Search for the cell housing the specified text and yield its [X, Y] center coordinate. 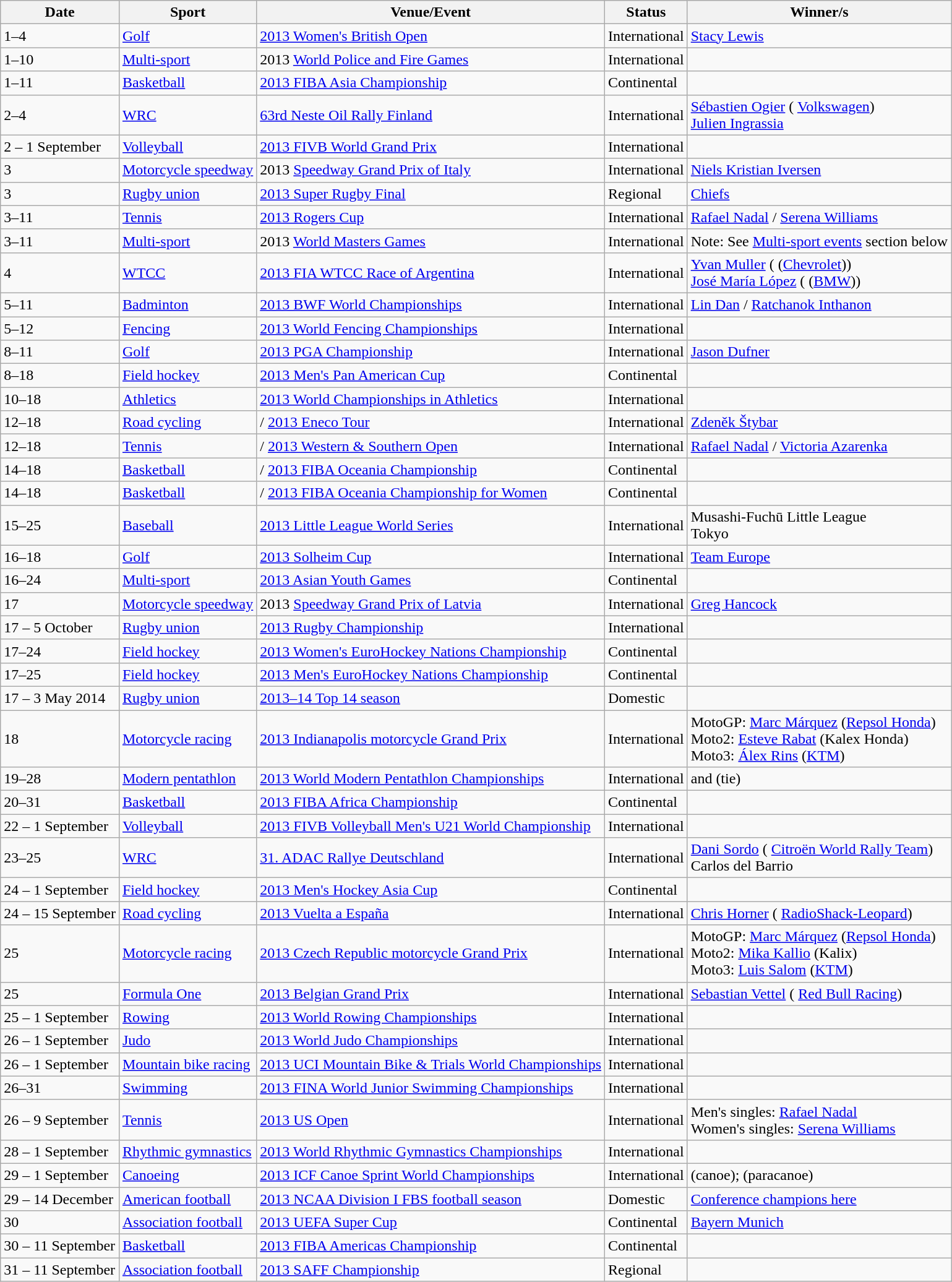
Athletics [187, 399]
Rafael Nadal / Serena Williams [819, 217]
25 – 1 September [60, 1017]
2013 Vuelta a España [431, 913]
30 [60, 1223]
2013 Belgian Grand Prix [431, 994]
1–10 [60, 59]
24 – 1 September [60, 890]
Rowing [187, 1017]
16–24 [60, 580]
Lin Dan / Ratchanok Inthanon [819, 304]
2013 World Fencing Championships [431, 329]
2013 FINA World Junior Swimming Championships [431, 1088]
1–4 [60, 36]
20–31 [60, 802]
Jason Dufner [819, 352]
2013 Speedway Grand Prix of Latvia [431, 604]
Sébastien Ogier ( Volkswagen) Julien Ingrassia [819, 115]
Stacy Lewis [819, 36]
15–25 [60, 525]
2013 Men's Hockey Asia Cup [431, 890]
Judo [187, 1041]
2013 Indianapolis motorcycle Grand Prix [431, 739]
8–11 [60, 352]
2013 World Modern Pentathlon Championships [431, 779]
2013 FIVB World Grand Prix [431, 147]
2013 Women's British Open [431, 36]
Venue/Event [431, 12]
2013 World Championships in Athletics [431, 399]
26 – 9 September [60, 1120]
2013 FIA WTCC Race of Argentina [431, 272]
Dani Sordo ( Citroën World Rally Team) Carlos del Barrio [819, 858]
5–12 [60, 329]
Modern pentathlon [187, 779]
Fencing [187, 329]
MotoGP: Marc Márquez (Repsol Honda)Moto2: Mika Kallio (Kalix)Moto3: Luis Salom (KTM) [819, 953]
2013 Asian Youth Games [431, 580]
17–24 [60, 651]
Chiefs [819, 194]
29 – 1 September [60, 1175]
Sport [187, 12]
2013 Super Rugby Final [431, 194]
Conference champions here [819, 1198]
28 – 1 September [60, 1151]
18 [60, 739]
Mountain bike racing [187, 1064]
2013 UEFA Super Cup [431, 1223]
2013 World Police and Fire Games [431, 59]
MotoGP: Marc Márquez (Repsol Honda)Moto2: Esteve Rabat (Kalex Honda)Moto3: Álex Rins (KTM) [819, 739]
19–28 [60, 779]
Note: See Multi-sport events section below [819, 241]
Rhythmic gymnastics [187, 1151]
2013 UCI Mountain Bike & Trials World Championships [431, 1064]
Musashi-Fuchū Little LeagueTokyo [819, 525]
2013 World Rowing Championships [431, 1017]
Date [60, 12]
Baseball [187, 525]
2013 Rugby Championship [431, 627]
2013 Men's Pan American Cup [431, 376]
31 – 11 September [60, 1270]
(canoe); (paracanoe) [819, 1175]
29 – 14 December [60, 1198]
2013 Solheim Cup [431, 557]
Rafael Nadal / Victoria Azarenka [819, 446]
2013 World Rhythmic Gymnastics Championships [431, 1151]
1–11 [60, 83]
Niels Kristian Iversen [819, 170]
Yvan Muller ( (Chevrolet)) José María López ( (BMW)) [819, 272]
2013 FIVB Volleyball Men's U21 World Championship [431, 826]
63rd Neste Oil Rally Finland [431, 115]
4 [60, 272]
17 [60, 604]
2013 World Masters Games [431, 241]
2013 Rogers Cup [431, 217]
2013 FIBA Asia Championship [431, 83]
2–4 [60, 115]
2013 Women's EuroHockey Nations Championship [431, 651]
26–31 [60, 1088]
2013 NCAA Division I FBS football season [431, 1198]
17 – 5 October [60, 627]
Chris Horner ( RadioShack-Leopard) [819, 913]
Status [646, 12]
/ 2013 FIBA Oceania Championship [431, 470]
Zdeněk Štybar [819, 423]
2013 PGA Championship [431, 352]
22 – 1 September [60, 826]
24 – 15 September [60, 913]
2013–14 Top 14 season [431, 698]
2013 Men's EuroHockey Nations Championship [431, 674]
2013 Speedway Grand Prix of Italy [431, 170]
2013 US Open [431, 1120]
2013 FIBA Americas Championship [431, 1246]
American football [187, 1198]
10–18 [60, 399]
2013 Little League World Series [431, 525]
WTCC [187, 272]
Men's singles: Rafael NadalWomen's singles: Serena Williams [819, 1120]
/ 2013 Western & Southern Open [431, 446]
2013 Czech Republic motorcycle Grand Prix [431, 953]
Formula One [187, 994]
Sebastian Vettel ( Red Bull Racing) [819, 994]
Team Europe [819, 557]
16–18 [60, 557]
Badminton [187, 304]
30 – 11 September [60, 1246]
Winner/s [819, 12]
/ 2013 FIBA Oceania Championship for Women [431, 493]
31. ADAC Rallye Deutschland [431, 858]
2013 World Judo Championships [431, 1041]
/ 2013 Eneco Tour [431, 423]
2013 SAFF Championship [431, 1270]
2013 BWF World Championships [431, 304]
17–25 [60, 674]
Swimming [187, 1088]
Bayern Munich [819, 1223]
and (tie) [819, 779]
2013 ICF Canoe Sprint World Championships [431, 1175]
2013 FIBA Africa Championship [431, 802]
23–25 [60, 858]
Greg Hancock [819, 604]
2 – 1 September [60, 147]
5–11 [60, 304]
17 – 3 May 2014 [60, 698]
Canoeing [187, 1175]
8–18 [60, 376]
